Determine the (x, y) coordinate at the center of the cell enclosing the given text.  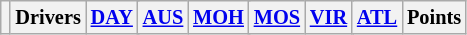
VIR (328, 17)
MOS (277, 17)
MOH (218, 17)
ATL (377, 17)
AUS (163, 17)
Points (434, 17)
Drivers (48, 17)
DAY (112, 17)
